Search for the cell housing the specified text and yield its [x, y] center coordinate. 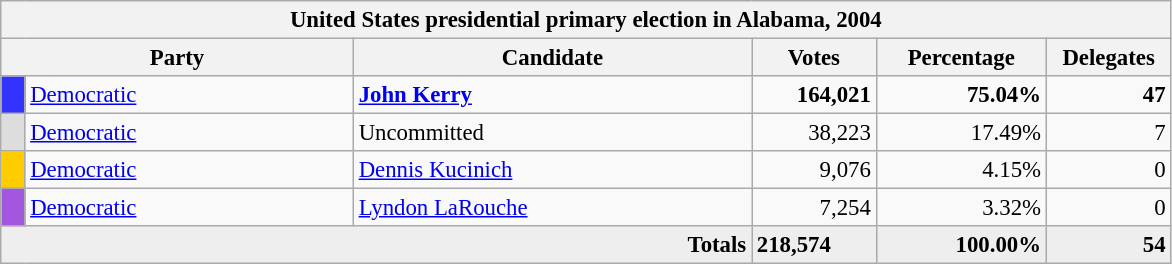
17.49% [961, 133]
Party [178, 58]
9,076 [814, 170]
47 [1108, 95]
3.32% [961, 208]
218,574 [814, 245]
Candidate [552, 58]
164,021 [814, 95]
Totals [376, 245]
7 [1108, 133]
Percentage [961, 58]
Lyndon LaRouche [552, 208]
Votes [814, 58]
United States presidential primary election in Alabama, 2004 [586, 20]
Dennis Kucinich [552, 170]
75.04% [961, 95]
7,254 [814, 208]
100.00% [961, 245]
Delegates [1108, 58]
4.15% [961, 170]
Uncommitted [552, 133]
54 [1108, 245]
38,223 [814, 133]
John Kerry [552, 95]
